Pinpoint the cell where the given text exists, returning its [X, Y] midpoint coordinate. 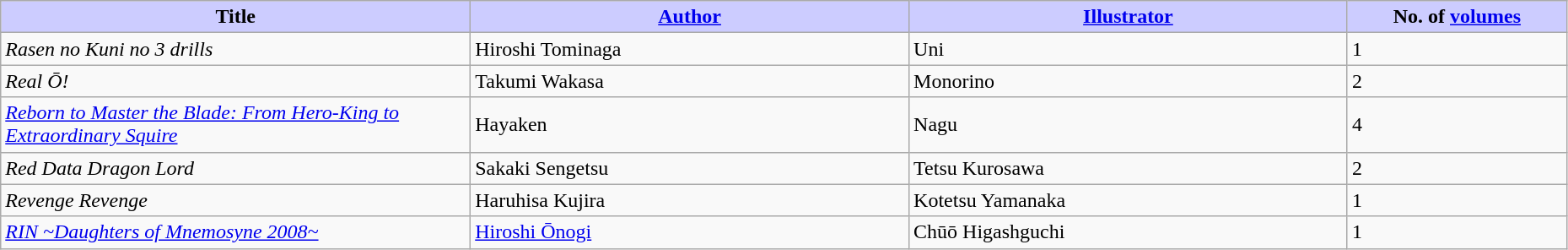
Haruhisa Kujira [690, 200]
Illustrator [1129, 17]
Hiroshi Ōnogi [690, 232]
Real Ō! [236, 81]
Takumi Wakasa [690, 81]
Revenge Revenge [236, 200]
Red Data Dragon Lord [236, 168]
No. of volumes [1457, 17]
Nagu [1129, 125]
Hiroshi Tominaga [690, 49]
Sakaki Sengetsu [690, 168]
Chūō Higashguchi [1129, 232]
RIN ~Daughters of Mnemosyne 2008~ [236, 232]
Tetsu Kurosawa [1129, 168]
Title [236, 17]
4 [1457, 125]
Kotetsu Yamanaka [1129, 200]
Uni [1129, 49]
Hayaken [690, 125]
Author [690, 17]
Monorino [1129, 81]
Reborn to Master the Blade: From Hero-King to Extraordinary Squire [236, 125]
Rasen no Kuni no 3 drills [236, 49]
